Determine the (X, Y) coordinate at the center of the cell enclosing the given text.  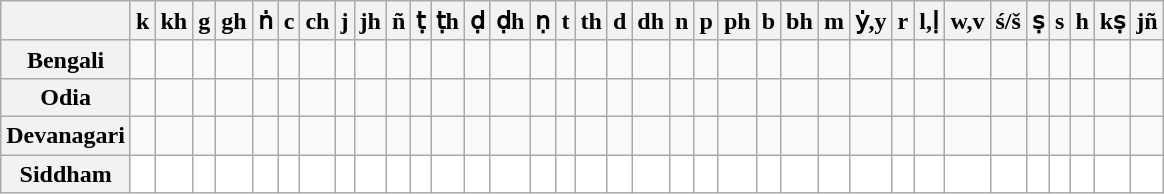
j (344, 21)
gh (234, 21)
p (706, 21)
kh (174, 21)
d (619, 21)
bh (800, 21)
s (1059, 21)
n (682, 21)
ṭ (421, 21)
kṣ (1112, 21)
g (204, 21)
ph (737, 21)
ẏ,y (870, 21)
ṣ (1038, 21)
ṇ (543, 21)
ñ (398, 21)
m (834, 21)
w,v (968, 21)
h (1082, 21)
dh (651, 21)
ṅ (265, 21)
ḍh (510, 21)
ch (318, 21)
Bengali (66, 59)
jñ (1147, 21)
jh (370, 21)
Siddham (66, 173)
t (566, 21)
ḍ (477, 21)
c (289, 21)
ṭh (448, 21)
r (903, 21)
Devanagari (66, 135)
k (142, 21)
b (768, 21)
ś/š (1008, 21)
Odia (66, 97)
l,ḷ (930, 21)
th (591, 21)
